Locate the cell with the specified text and output its [X, Y] center coordinate. 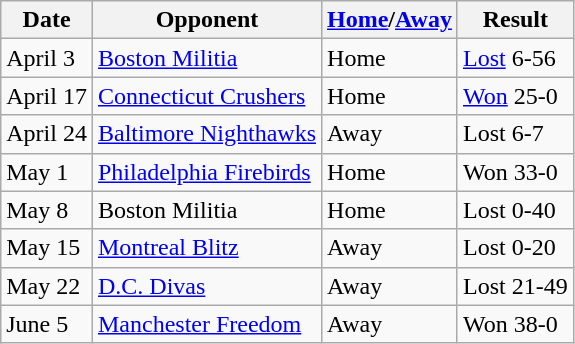
Lost 0-20 [515, 248]
Lost 21-49 [515, 286]
April 3 [47, 58]
Result [515, 20]
Baltimore Nighthawks [206, 134]
Opponent [206, 20]
June 5 [47, 324]
Manchester Freedom [206, 324]
May 15 [47, 248]
Montreal Blitz [206, 248]
April 24 [47, 134]
Lost 6-7 [515, 134]
D.C. Divas [206, 286]
Lost 6-56 [515, 58]
May 8 [47, 210]
Won 25-0 [515, 96]
May 1 [47, 172]
Home/Away [390, 20]
Philadelphia Firebirds [206, 172]
Connecticut Crushers [206, 96]
Date [47, 20]
April 17 [47, 96]
Won 33-0 [515, 172]
Won 38-0 [515, 324]
May 22 [47, 286]
Lost 0-40 [515, 210]
